For the text-containing cell, return its midpoint in [x, y] coordinate format. 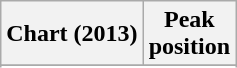
Chart (2013) [72, 34]
Peakposition [189, 34]
